Locate the cell with the specified text and output its [X, Y] center coordinate. 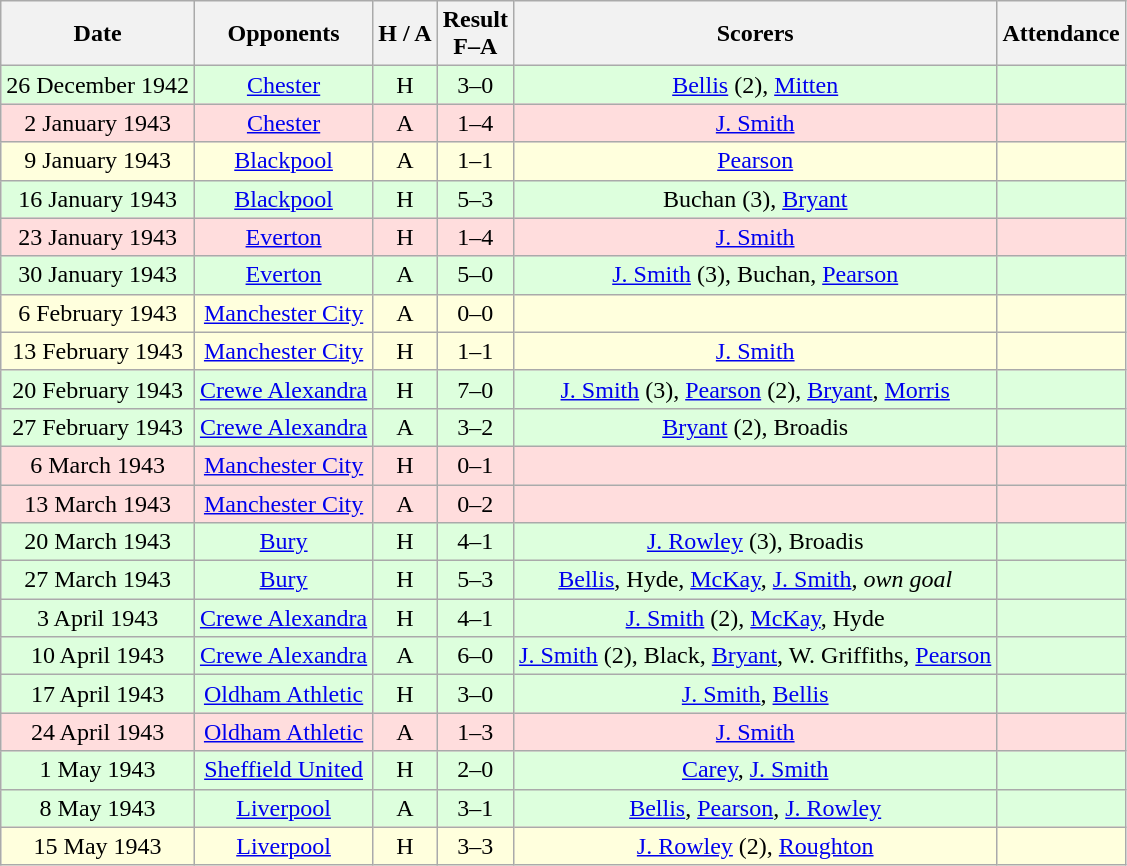
Date [98, 34]
0–0 [475, 313]
Bellis (2), Mitten [756, 85]
2–0 [475, 770]
Carey, J. Smith [756, 770]
3–1 [475, 808]
Pearson [756, 161]
H / A [405, 34]
7–0 [475, 389]
9 January 1943 [98, 161]
J. Rowley (3), Broadis [756, 542]
Bellis, Pearson, J. Rowley [756, 808]
15 May 1943 [98, 846]
J. Rowley (2), Roughton [756, 846]
6–0 [475, 656]
2 January 1943 [98, 123]
27 February 1943 [98, 427]
Scorers [756, 34]
Attendance [1061, 34]
J. Smith, Bellis [756, 694]
0–2 [475, 503]
Buchan (3), Bryant [756, 199]
5–0 [475, 275]
J. Smith (3), Buchan, Pearson [756, 275]
13 February 1943 [98, 351]
20 March 1943 [98, 542]
1 May 1943 [98, 770]
Bellis, Hyde, McKay, J. Smith, own goal [756, 580]
20 February 1943 [98, 389]
3 April 1943 [98, 618]
J. Smith (2), McKay, Hyde [756, 618]
J. Smith (2), Black, Bryant, W. Griffiths, Pearson [756, 656]
0–1 [475, 465]
Bryant (2), Broadis [756, 427]
23 January 1943 [98, 237]
ResultF–A [475, 34]
16 January 1943 [98, 199]
24 April 1943 [98, 732]
10 April 1943 [98, 656]
17 April 1943 [98, 694]
8 May 1943 [98, 808]
Opponents [283, 34]
30 January 1943 [98, 275]
26 December 1942 [98, 85]
6 February 1943 [98, 313]
Sheffield United [283, 770]
1–3 [475, 732]
27 March 1943 [98, 580]
J. Smith (3), Pearson (2), Bryant, Morris [756, 389]
3–2 [475, 427]
6 March 1943 [98, 465]
3–3 [475, 846]
13 March 1943 [98, 503]
